Find where the given text appears and provide that cell's center as [x, y] coordinate. 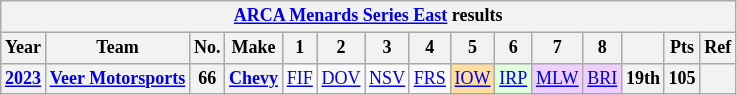
Year [24, 48]
Ref [718, 48]
IOW [472, 78]
2 [341, 48]
5 [472, 48]
Chevy [254, 78]
BRI [602, 78]
6 [514, 48]
1 [300, 48]
Team [117, 48]
MLW [558, 78]
19th [644, 78]
3 [388, 48]
IRP [514, 78]
Pts [682, 48]
8 [602, 48]
7 [558, 48]
66 [208, 78]
DOV [341, 78]
NSV [388, 78]
4 [430, 48]
No. [208, 48]
FRS [430, 78]
Veer Motorsports [117, 78]
2023 [24, 78]
ARCA Menards Series East results [368, 16]
FIF [300, 78]
105 [682, 78]
Make [254, 48]
